Find where the given text appears and provide that cell's center as (x, y) coordinate. 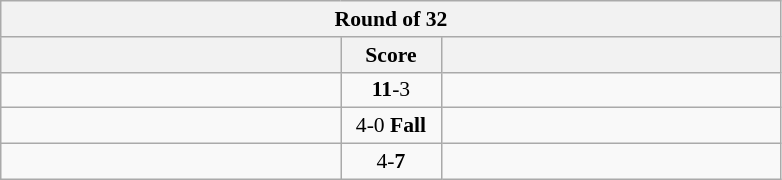
4-0 Fall (391, 126)
4-7 (391, 162)
Score (391, 55)
11-3 (391, 90)
Round of 32 (391, 19)
